Return the [X, Y] coordinate for the center point of the cell that contains the specified text.  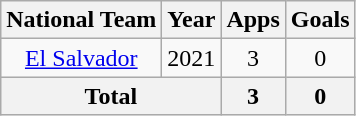
Goals [320, 20]
Apps [253, 20]
National Team [82, 20]
2021 [192, 58]
Total [111, 96]
El Salvador [82, 58]
Year [192, 20]
